For the text-containing cell, return its midpoint in (x, y) coordinate format. 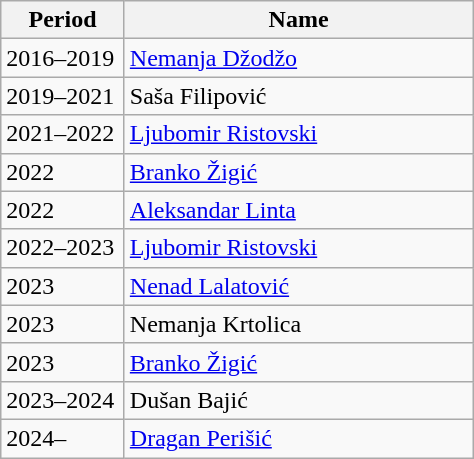
2016–2019 (63, 58)
Dušan Bajić (298, 400)
Nemanja Krtolica (298, 324)
2021–2022 (63, 134)
2019–2021 (63, 96)
Nemanja Džodžo (298, 58)
2023–2024 (63, 400)
Aleksandar Linta (298, 210)
Name (298, 20)
Dragan Perišić (298, 438)
2024– (63, 438)
2022–2023 (63, 248)
Nenad Lalatović (298, 286)
Saša Filipović (298, 96)
Period (63, 20)
